Determine the [x, y] coordinate at the center of the cell enclosing the given text.  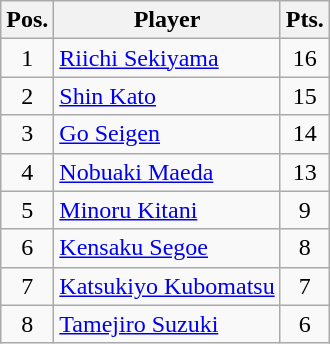
Kensaku Segoe [167, 248]
14 [304, 134]
13 [304, 172]
4 [28, 172]
Riichi Sekiyama [167, 58]
Pos. [28, 20]
Go Seigen [167, 134]
9 [304, 210]
15 [304, 96]
Nobuaki Maeda [167, 172]
Tamejiro Suzuki [167, 324]
Pts. [304, 20]
Shin Kato [167, 96]
16 [304, 58]
Katsukiyo Kubomatsu [167, 286]
3 [28, 134]
5 [28, 210]
Minoru Kitani [167, 210]
1 [28, 58]
Player [167, 20]
2 [28, 96]
